Locate the cell with the specified text and output its (x, y) center coordinate. 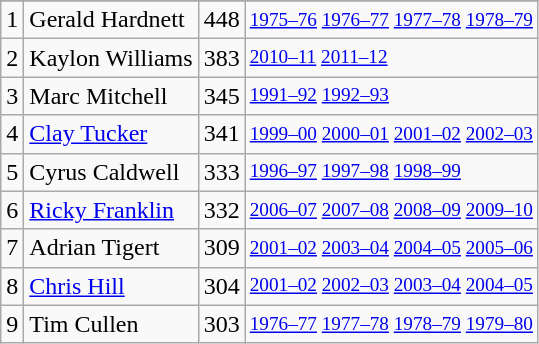
309 (222, 248)
1996–97 1997–98 1998–99 (391, 172)
2006–07 2007–08 2008–09 2009–10 (391, 210)
2001–02 2002–03 2003–04 2004–05 (391, 286)
6 (12, 210)
304 (222, 286)
Chris Hill (111, 286)
1991–92 1992–93 (391, 96)
Cyrus Caldwell (111, 172)
383 (222, 58)
Clay Tucker (111, 134)
3 (12, 96)
Marc Mitchell (111, 96)
8 (12, 286)
1999–00 2000–01 2001–02 2002–03 (391, 134)
Gerald Hardnett (111, 20)
333 (222, 172)
5 (12, 172)
Adrian Tigert (111, 248)
341 (222, 134)
303 (222, 324)
1976–77 1977–78 1978–79 1979–80 (391, 324)
2001–02 2003–04 2004–05 2005–06 (391, 248)
1 (12, 20)
1975–76 1976–77 1977–78 1978–79 (391, 20)
Ricky Franklin (111, 210)
345 (222, 96)
2 (12, 58)
4 (12, 134)
Kaylon Williams (111, 58)
7 (12, 248)
332 (222, 210)
2010–11 2011–12 (391, 58)
448 (222, 20)
Tim Cullen (111, 324)
9 (12, 324)
